Pinpoint the cell where the given text exists, returning its [X, Y] midpoint coordinate. 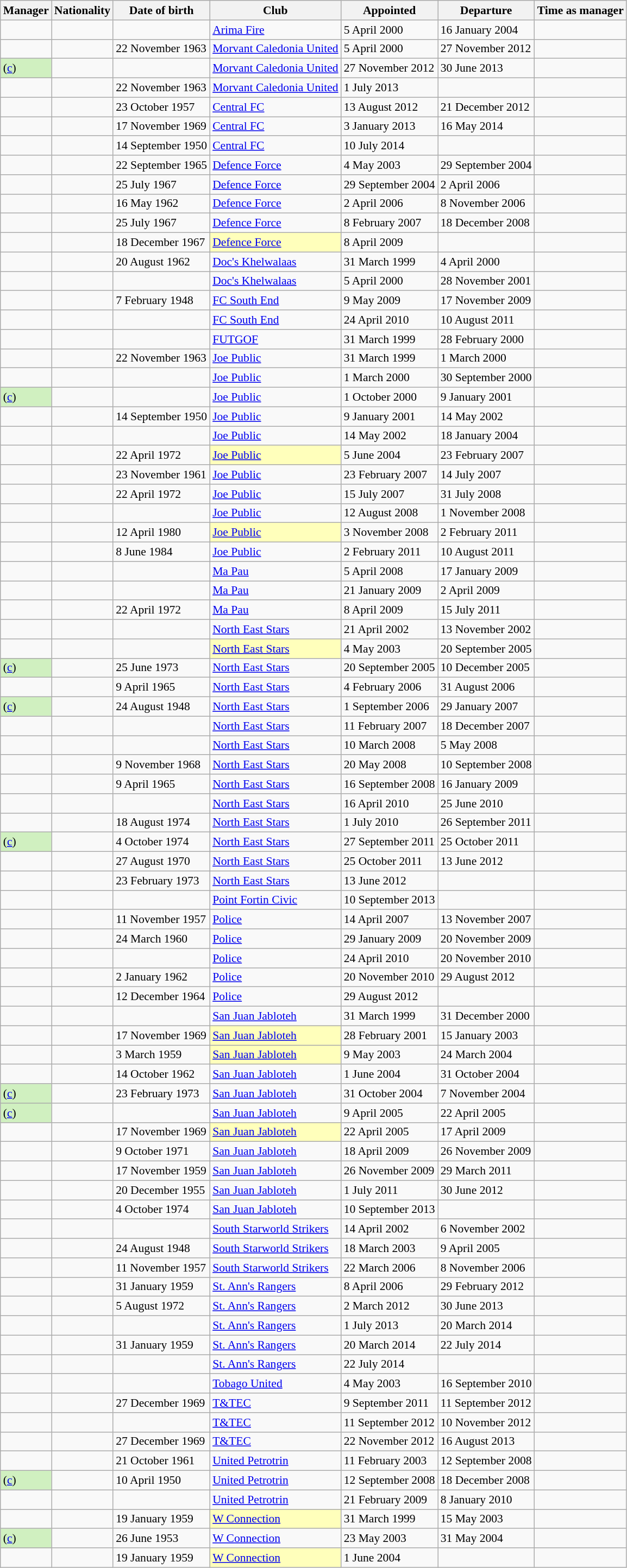
14 July 2007 [486, 475]
Point Fortin Civic [275, 900]
Arima Fire [275, 30]
29 January 2009 [390, 939]
15 May 2003 [486, 1519]
1 September 2006 [390, 707]
12 April 1980 [161, 533]
24 March 1960 [161, 939]
1 July 2010 [390, 823]
8 February 2007 [390, 223]
30 September 2000 [486, 378]
18 December 1967 [161, 243]
18 April 2009 [390, 1152]
13 November 2002 [486, 629]
3 January 2013 [390, 127]
14 April 2007 [390, 920]
23 October 1957 [161, 107]
1 July 2011 [390, 1190]
9 May 2009 [390, 301]
11 February 2003 [390, 1461]
15 July 2011 [486, 610]
16 April 2010 [390, 804]
18 March 2003 [390, 1248]
1 October 2000 [390, 397]
9 May 2003 [390, 1055]
18 August 1974 [161, 823]
9 September 2011 [390, 1403]
3 November 2008 [390, 533]
28 November 2001 [486, 281]
Departure [486, 10]
16 May 2014 [486, 127]
18 January 2004 [486, 436]
10 April 1950 [161, 1481]
28 February 2001 [390, 1035]
29 January 2007 [486, 707]
23 November 1961 [161, 475]
Manager [26, 10]
30 June 2012 [486, 1190]
11 February 2007 [390, 726]
27 August 1970 [161, 862]
16 January 2009 [486, 784]
FUTGOF [275, 339]
4 April 2000 [486, 262]
9 November 1968 [161, 765]
13 November 2007 [486, 920]
8 June 1984 [161, 552]
18 December 2007 [486, 726]
12 December 1964 [161, 997]
10 September 2008 [486, 765]
31 August 2006 [486, 687]
16 May 1962 [161, 204]
20 November 2009 [486, 939]
21 January 2009 [390, 591]
26 September 2011 [486, 823]
14 April 2002 [390, 1229]
5 April 2008 [390, 571]
31 December 2000 [486, 1016]
21 December 2012 [486, 107]
22 March 2006 [390, 1268]
5 August 1972 [161, 1306]
16 September 2010 [486, 1384]
27 September 2011 [390, 842]
Appointed [390, 10]
7 November 2004 [486, 1093]
8 April 2006 [390, 1287]
24 March 2004 [486, 1055]
4 February 2006 [390, 687]
25 June 1973 [161, 668]
15 January 2003 [486, 1035]
Date of birth [161, 10]
21 April 2002 [390, 629]
17 April 2009 [486, 1132]
22 September 1965 [161, 165]
5 June 2004 [390, 456]
21 February 2009 [390, 1500]
8 January 2010 [486, 1500]
10 December 2005 [486, 668]
29 March 2011 [486, 1171]
31 May 2004 [486, 1539]
25 June 2010 [486, 804]
Nationality [83, 10]
13 August 2012 [390, 107]
2 January 1962 [161, 977]
17 January 2009 [486, 571]
14 October 1962 [161, 1074]
31 July 2008 [486, 494]
Time as manager [580, 10]
9 October 1971 [161, 1152]
Club [275, 10]
15 July 2007 [390, 494]
16 September 2008 [390, 784]
28 February 2000 [486, 339]
1 November 2008 [486, 513]
20 May 2008 [390, 765]
21 October 1961 [161, 1461]
Tobago United [275, 1384]
20 December 1955 [161, 1190]
17 November 1959 [161, 1171]
10 July 2014 [390, 146]
6 November 2002 [486, 1229]
23 May 2003 [390, 1539]
2 April 2009 [486, 591]
10 March 2008 [390, 745]
26 June 1953 [161, 1539]
2 March 2012 [390, 1306]
5 May 2008 [486, 745]
10 November 2012 [486, 1422]
7 February 1948 [161, 301]
29 February 2012 [486, 1287]
20 August 1962 [161, 262]
12 August 2008 [390, 513]
17 November 2009 [486, 301]
16 August 2013 [486, 1441]
3 March 1959 [161, 1055]
16 January 2004 [486, 30]
22 November 2012 [390, 1441]
